Extract the [X, Y] coordinate from the center of the cell holding the provided text.  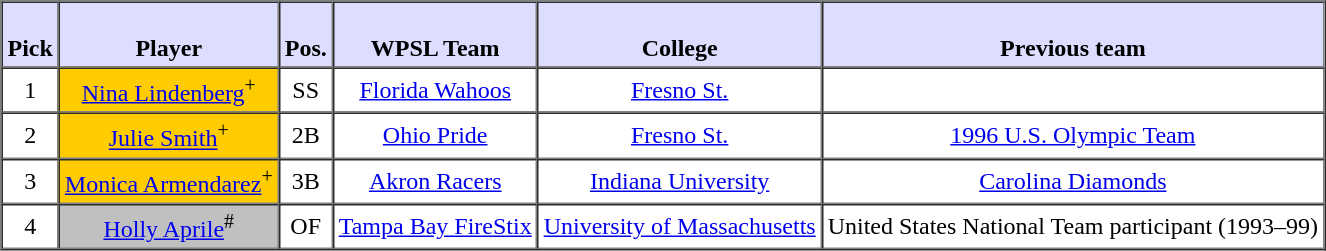
Holly Aprile# [169, 226]
Indiana University [680, 180]
Pick [30, 35]
Player [169, 35]
Previous team [1073, 35]
Julie Smith+ [169, 136]
Pos. [306, 35]
SS [306, 90]
University of Massachusetts [680, 226]
Nina Lindenberg+ [169, 90]
1996 U.S. Olympic Team [1073, 136]
4 [30, 226]
3 [30, 180]
2 [30, 136]
Carolina Diamonds [1073, 180]
Tampa Bay FireStix [436, 226]
United States National Team participant (1993–99) [1073, 226]
Monica Armendarez+ [169, 180]
2B [306, 136]
3B [306, 180]
WPSL Team [436, 35]
Akron Racers [436, 180]
Florida Wahoos [436, 90]
OF [306, 226]
1 [30, 90]
Ohio Pride [436, 136]
College [680, 35]
